Find where the given text appears and provide that cell's center as (X, Y) coordinate. 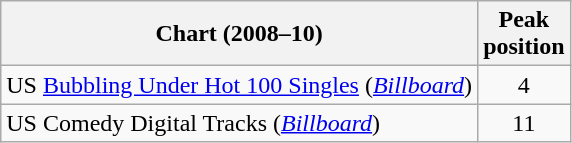
Chart (2008–10) (240, 34)
US Bubbling Under Hot 100 Singles (Billboard) (240, 85)
4 (524, 85)
US Comedy Digital Tracks (Billboard) (240, 123)
11 (524, 123)
Peakposition (524, 34)
